Pinpoint the cell where the given text exists, returning its [x, y] midpoint coordinate. 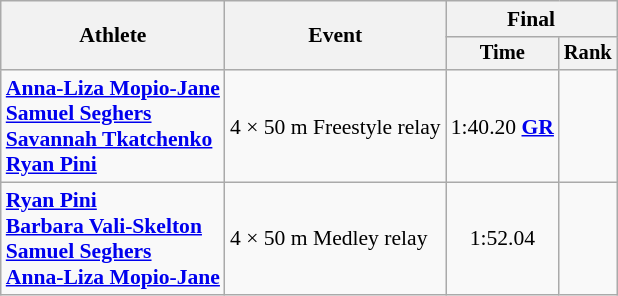
4 × 50 m Freestyle relay [336, 126]
Rank [588, 54]
1:52.04 [502, 239]
Event [336, 36]
Final [532, 19]
Anna-Liza Mopio-JaneSamuel SeghersSavannah TkatchenkoRyan Pini [113, 126]
Time [502, 54]
Athlete [113, 36]
4 × 50 m Medley relay [336, 239]
1:40.20 GR [502, 126]
Ryan PiniBarbara Vali-SkeltonSamuel SeghersAnna-Liza Mopio-Jane [113, 239]
